Identify which cell holds the provided text, then report its [x, y] central coordinate. 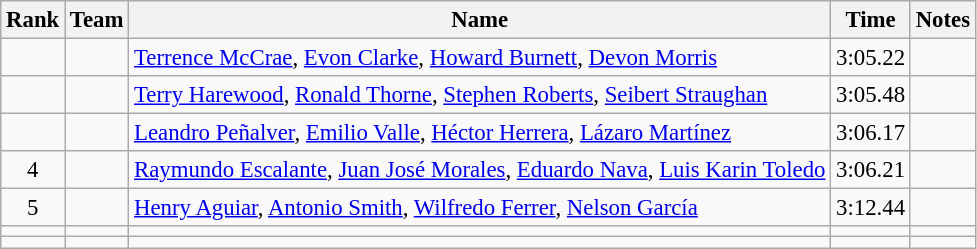
Leandro Peñalver, Emilio Valle, Héctor Herrera, Lázaro Martínez [480, 133]
3:05.48 [871, 95]
Raymundo Escalante, Juan José Morales, Eduardo Nava, Luis Karin Toledo [480, 170]
4 [33, 170]
Rank [33, 20]
Team [97, 20]
Terry Harewood, Ronald Thorne, Stephen Roberts, Seibert Straughan [480, 95]
3:05.22 [871, 58]
Name [480, 20]
Notes [942, 20]
3:12.44 [871, 208]
3:06.17 [871, 133]
3:06.21 [871, 170]
Henry Aguiar, Antonio Smith, Wilfredo Ferrer, Nelson García [480, 208]
Terrence McCrae, Evon Clarke, Howard Burnett, Devon Morris [480, 58]
Time [871, 20]
5 [33, 208]
